Extract the [x, y] coordinate from the center of the cell holding the provided text.  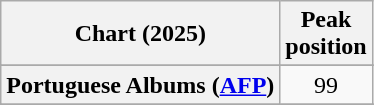
99 [326, 85]
Chart (2025) [140, 34]
Peakposition [326, 34]
Portuguese Albums (AFP) [140, 85]
